Detect which cell encompasses the target text, then output its [x, y] center coordinate. 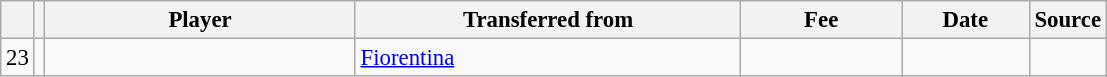
Date [966, 20]
Transferred from [548, 20]
Source [1068, 20]
Fee [822, 20]
Fiorentina [548, 58]
23 [18, 58]
Player [200, 20]
